Determine the (x, y) coordinate at the center of the cell enclosing the given text.  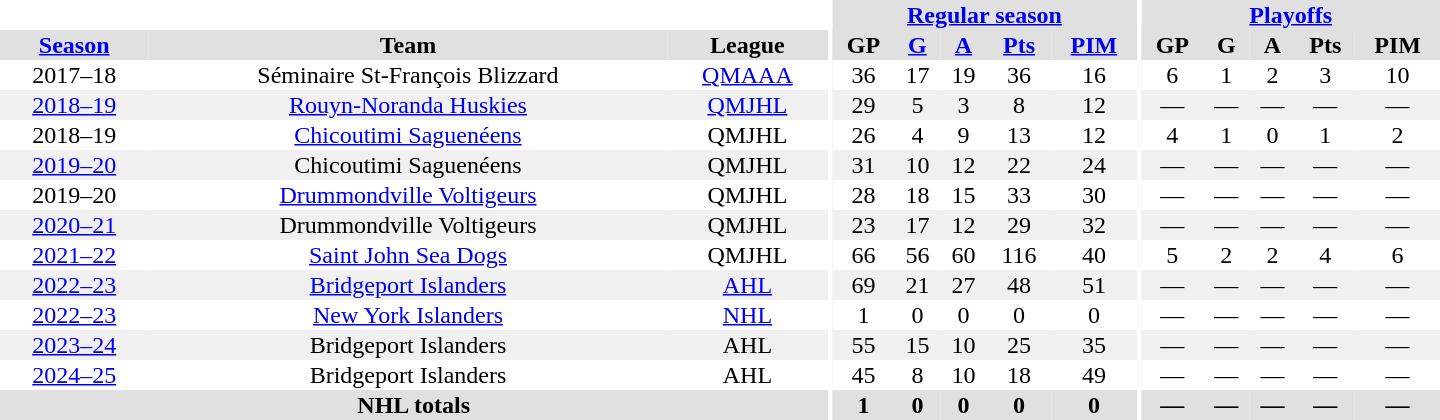
2021–22 (74, 255)
2017–18 (74, 75)
19 (963, 75)
21 (917, 285)
13 (1020, 135)
60 (963, 255)
QMAAA (748, 75)
24 (1094, 165)
22 (1020, 165)
40 (1094, 255)
Rouyn-Noranda Huskies (408, 105)
28 (863, 195)
27 (963, 285)
Regular season (984, 15)
31 (863, 165)
35 (1094, 345)
30 (1094, 195)
23 (863, 225)
49 (1094, 375)
55 (863, 345)
69 (863, 285)
51 (1094, 285)
2024–25 (74, 375)
48 (1020, 285)
League (748, 45)
26 (863, 135)
32 (1094, 225)
66 (863, 255)
56 (917, 255)
16 (1094, 75)
New York Islanders (408, 315)
Team (408, 45)
116 (1020, 255)
33 (1020, 195)
2020–21 (74, 225)
Saint John Sea Dogs (408, 255)
Season (74, 45)
25 (1020, 345)
NHL totals (414, 405)
Séminaire St-François Blizzard (408, 75)
2023–24 (74, 345)
45 (863, 375)
NHL (748, 315)
Playoffs (1290, 15)
9 (963, 135)
